Return [x, y] of the center of cell containing provided text 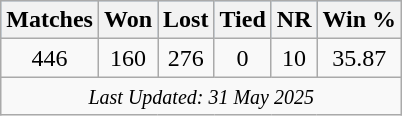
Lost [186, 20]
276 [186, 58]
NR [294, 20]
Win % [360, 20]
Last Updated: 31 May 2025 [202, 96]
35.87 [360, 58]
Tied [242, 20]
10 [294, 58]
Matches [50, 20]
446 [50, 58]
0 [242, 58]
Won [128, 20]
160 [128, 58]
